Scan for the cell matching the given text and deliver its (X, Y) coordinate at center. 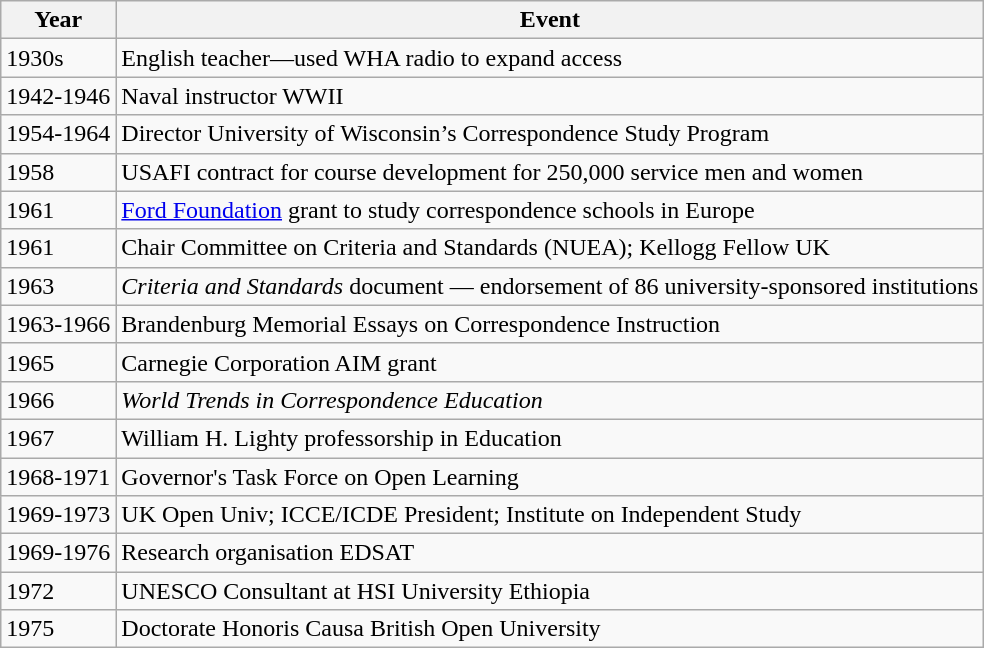
1969-1973 (58, 515)
1967 (58, 438)
1930s (58, 58)
Doctorate Honoris Causa British Open University (550, 629)
1968-1971 (58, 477)
Naval instructor WWII (550, 96)
1963 (58, 286)
UNESCO Consultant at HSI University Ethiopia (550, 591)
1972 (58, 591)
Research organisation EDSAT (550, 553)
1975 (58, 629)
Director University of Wisconsin’s Correspondence Study Program (550, 134)
Year (58, 20)
1963-1966 (58, 324)
English teacher—used WHA radio to expand access (550, 58)
1966 (58, 400)
1954-1964 (58, 134)
Ford Foundation grant to study correspondence schools in Europe (550, 210)
UK Open Univ; ICCE/ICDE President; Institute on Independent Study (550, 515)
Chair Committee on Criteria and Standards (NUEA); Kellogg Fellow UK (550, 248)
Event (550, 20)
1965 (58, 362)
Criteria and Standards document — endorsement of 86 university-sponsored institutions (550, 286)
World Trends in Correspondence Education (550, 400)
1942-1946 (58, 96)
1969-1976 (58, 553)
Carnegie Corporation AIM grant (550, 362)
Brandenburg Memorial Essays on Correspondence Instruction (550, 324)
1958 (58, 172)
Governor's Task Force on Open Learning (550, 477)
USAFI contract for course development for 250,000 service men and women (550, 172)
William H. Lighty professorship in Education (550, 438)
